From the cell containing the given text, extract its center point as [X, Y] coordinate. 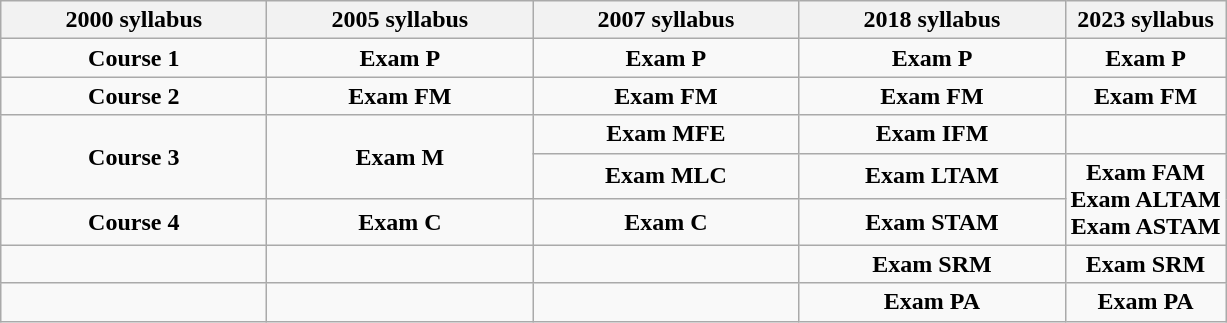
Exam LTAM [932, 176]
Exam MFE [666, 134]
2000 syllabus [134, 20]
Course 3 [134, 157]
Exam M [400, 157]
2023 syllabus [1146, 20]
Course 2 [134, 96]
Exam MLC [666, 176]
2007 syllabus [666, 20]
Course 4 [134, 222]
2005 syllabus [400, 20]
2018 syllabus [932, 20]
Course 1 [134, 58]
Exam STAM [932, 222]
Exam FAMExam ALTAMExam ASTAM [1146, 199]
Exam IFM [932, 134]
